Return the (X, Y) coordinate for the center point of the cell that contains the specified text.  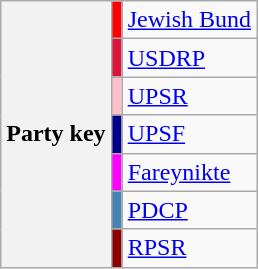
RPSR (189, 248)
Party key (56, 134)
UPSF (189, 134)
PDCP (189, 210)
Jewish Bund (189, 20)
USDRP (189, 58)
UPSR (189, 96)
Fareynikte (189, 172)
